Search for the cell housing the specified text and yield its [X, Y] center coordinate. 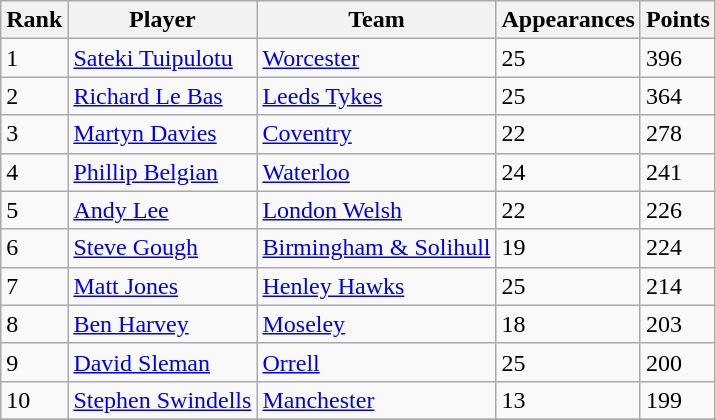
396 [678, 58]
241 [678, 172]
13 [568, 400]
8 [34, 324]
224 [678, 248]
199 [678, 400]
Leeds Tykes [376, 96]
24 [568, 172]
226 [678, 210]
Stephen Swindells [162, 400]
David Sleman [162, 362]
Martyn Davies [162, 134]
Andy Lee [162, 210]
2 [34, 96]
Waterloo [376, 172]
7 [34, 286]
Team [376, 20]
Coventry [376, 134]
Moseley [376, 324]
19 [568, 248]
Steve Gough [162, 248]
10 [34, 400]
Matt Jones [162, 286]
Points [678, 20]
9 [34, 362]
Henley Hawks [376, 286]
203 [678, 324]
Manchester [376, 400]
4 [34, 172]
Player [162, 20]
Appearances [568, 20]
6 [34, 248]
18 [568, 324]
3 [34, 134]
214 [678, 286]
Orrell [376, 362]
Richard Le Bas [162, 96]
364 [678, 96]
278 [678, 134]
200 [678, 362]
Worcester [376, 58]
Sateki Tuipulotu [162, 58]
Rank [34, 20]
Phillip Belgian [162, 172]
5 [34, 210]
Birmingham & Solihull [376, 248]
London Welsh [376, 210]
Ben Harvey [162, 324]
1 [34, 58]
